Scan for the cell matching the given text and deliver its [x, y] coordinate at center. 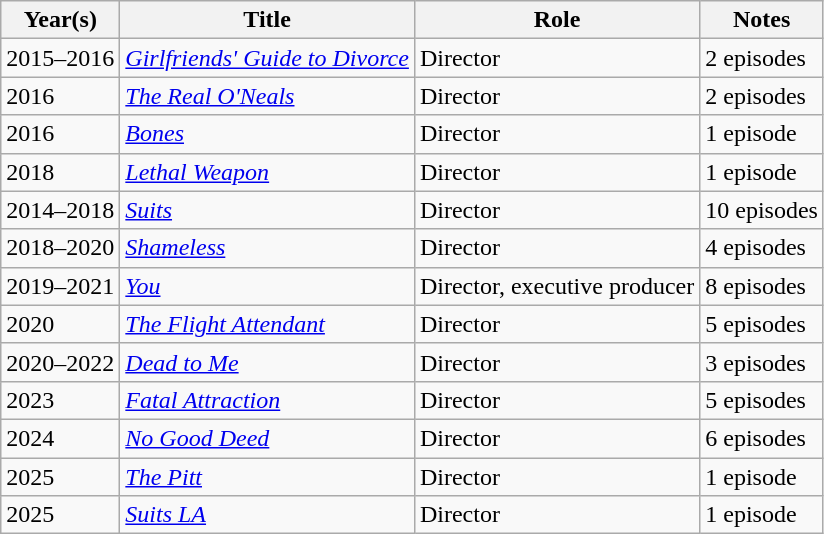
8 episodes [762, 286]
The Flight Attendant [268, 324]
2024 [60, 438]
Notes [762, 20]
3 episodes [762, 362]
2020–2022 [60, 362]
Title [268, 20]
6 episodes [762, 438]
2023 [60, 400]
Suits [268, 210]
2020 [60, 324]
Shameless [268, 248]
10 episodes [762, 210]
Bones [268, 134]
Girlfriends' Guide to Divorce [268, 58]
2014–2018 [60, 210]
2019–2021 [60, 286]
Year(s) [60, 20]
Dead to Me [268, 362]
No Good Deed [268, 438]
4 episodes [762, 248]
2018–2020 [60, 248]
The Pitt [268, 477]
Fatal Attraction [268, 400]
You [268, 286]
2018 [60, 172]
Director, executive producer [556, 286]
The Real O'Neals [268, 96]
Role [556, 20]
Lethal Weapon [268, 172]
Suits LA [268, 515]
2015–2016 [60, 58]
